Pinpoint the cell where the given text exists, returning its [x, y] midpoint coordinate. 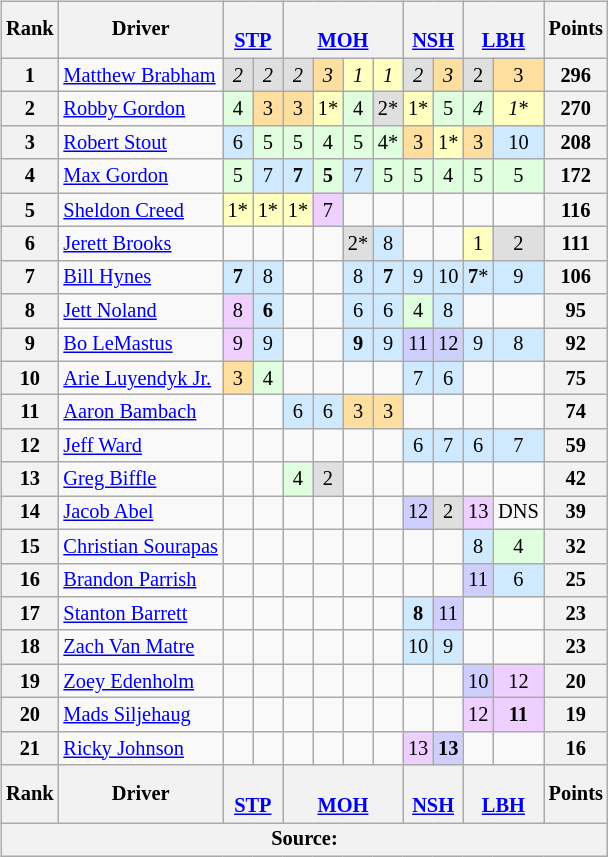
42 [576, 479]
95 [576, 311]
Robert Stout [141, 143]
296 [576, 75]
74 [576, 412]
4* [388, 143]
Sheldon Creed [141, 210]
Arie Luyendyk Jr. [141, 378]
Bo LeMastus [141, 345]
21 [30, 748]
Matthew Brabham [141, 75]
Greg Biffle [141, 479]
DNS [518, 513]
75 [576, 378]
Zach Van Matre [141, 647]
39 [576, 513]
208 [576, 143]
Max Gordon [141, 176]
Zoey Edenholm [141, 681]
Robby Gordon [141, 109]
Jett Noland [141, 311]
59 [576, 446]
172 [576, 176]
Bill Hynes [141, 277]
17 [30, 614]
7* [478, 277]
25 [576, 580]
116 [576, 210]
111 [576, 244]
Jeff Ward [141, 446]
106 [576, 277]
Jerett Brooks [141, 244]
15 [30, 546]
Aaron Bambach [141, 412]
92 [576, 345]
Christian Sourapas [141, 546]
Mads Siljehaug [141, 715]
Ricky Johnson [141, 748]
Brandon Parrish [141, 580]
Source: [304, 840]
18 [30, 647]
32 [576, 546]
270 [576, 109]
Stanton Barrett [141, 614]
Jacob Abel [141, 513]
14 [30, 513]
